For the text-containing cell, return its midpoint in (X, Y) coordinate format. 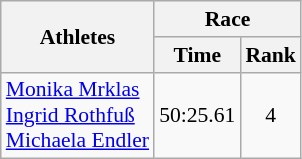
4 (270, 116)
Time (197, 55)
Race (228, 19)
50:25.61 (197, 116)
Athletes (78, 36)
Rank (270, 55)
Monika MrklasIngrid RothfußMichaela Endler (78, 116)
